Provide the [x, y] coordinate of the cell's center where the given text is located.  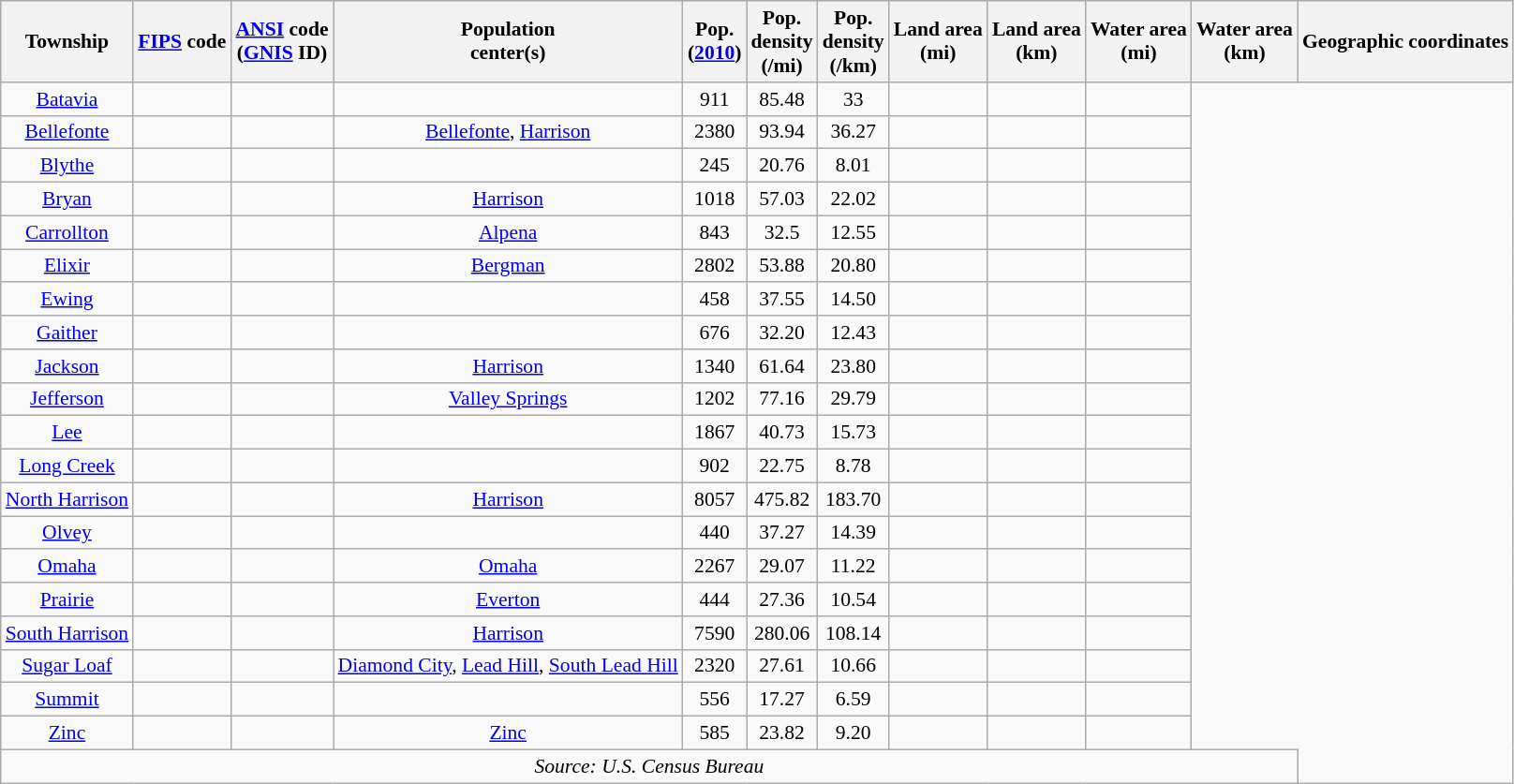
2380 [715, 132]
Pop.density(/km) [853, 41]
280.06 [782, 633]
Bellefonte [67, 132]
Ewing [67, 300]
108.14 [853, 633]
444 [715, 599]
29.07 [782, 567]
29.79 [853, 399]
37.27 [782, 533]
Sugar Loaf [67, 666]
12.43 [853, 333]
32.20 [782, 333]
Carrollton [67, 232]
911 [715, 99]
7590 [715, 633]
1018 [715, 200]
12.55 [853, 232]
Gaither [67, 333]
93.94 [782, 132]
10.54 [853, 599]
14.50 [853, 300]
1202 [715, 399]
ANSI code(GNIS ID) [281, 41]
Water area(km) [1244, 41]
Jefferson [67, 399]
Prairie [67, 599]
556 [715, 700]
17.27 [782, 700]
20.76 [782, 166]
Olvey [67, 533]
20.80 [853, 266]
27.36 [782, 599]
33 [853, 99]
458 [715, 300]
8.78 [853, 466]
Pop.(2010) [715, 41]
Land area(km) [1036, 41]
2320 [715, 666]
Blythe [67, 166]
183.70 [853, 499]
8057 [715, 499]
Elixir [67, 266]
Land area(mi) [939, 41]
Long Creek [67, 466]
27.61 [782, 666]
1867 [715, 433]
843 [715, 232]
85.48 [782, 99]
77.16 [782, 399]
South Harrison [67, 633]
36.27 [853, 132]
North Harrison [67, 499]
902 [715, 466]
15.73 [853, 433]
61.64 [782, 366]
Water area(mi) [1139, 41]
Alpena [508, 232]
585 [715, 733]
Everton [508, 599]
Bergman [508, 266]
Valley Springs [508, 399]
676 [715, 333]
Jackson [67, 366]
245 [715, 166]
Bryan [67, 200]
9.20 [853, 733]
Diamond City, Lead Hill, South Lead Hill [508, 666]
37.55 [782, 300]
Pop.density(/mi) [782, 41]
23.80 [853, 366]
Populationcenter(s) [508, 41]
8.01 [853, 166]
57.03 [782, 200]
Source: U.S. Census Bureau [649, 766]
Lee [67, 433]
40.73 [782, 433]
Geographic coordinates [1405, 41]
53.88 [782, 266]
14.39 [853, 533]
Township [67, 41]
FIPS code [182, 41]
440 [715, 533]
1340 [715, 366]
2802 [715, 266]
22.02 [853, 200]
32.5 [782, 232]
Bellefonte, Harrison [508, 132]
Batavia [67, 99]
22.75 [782, 466]
2267 [715, 567]
Summit [67, 700]
10.66 [853, 666]
11.22 [853, 567]
23.82 [782, 733]
475.82 [782, 499]
6.59 [853, 700]
